Find where the given text appears and provide that cell's center as (X, Y) coordinate. 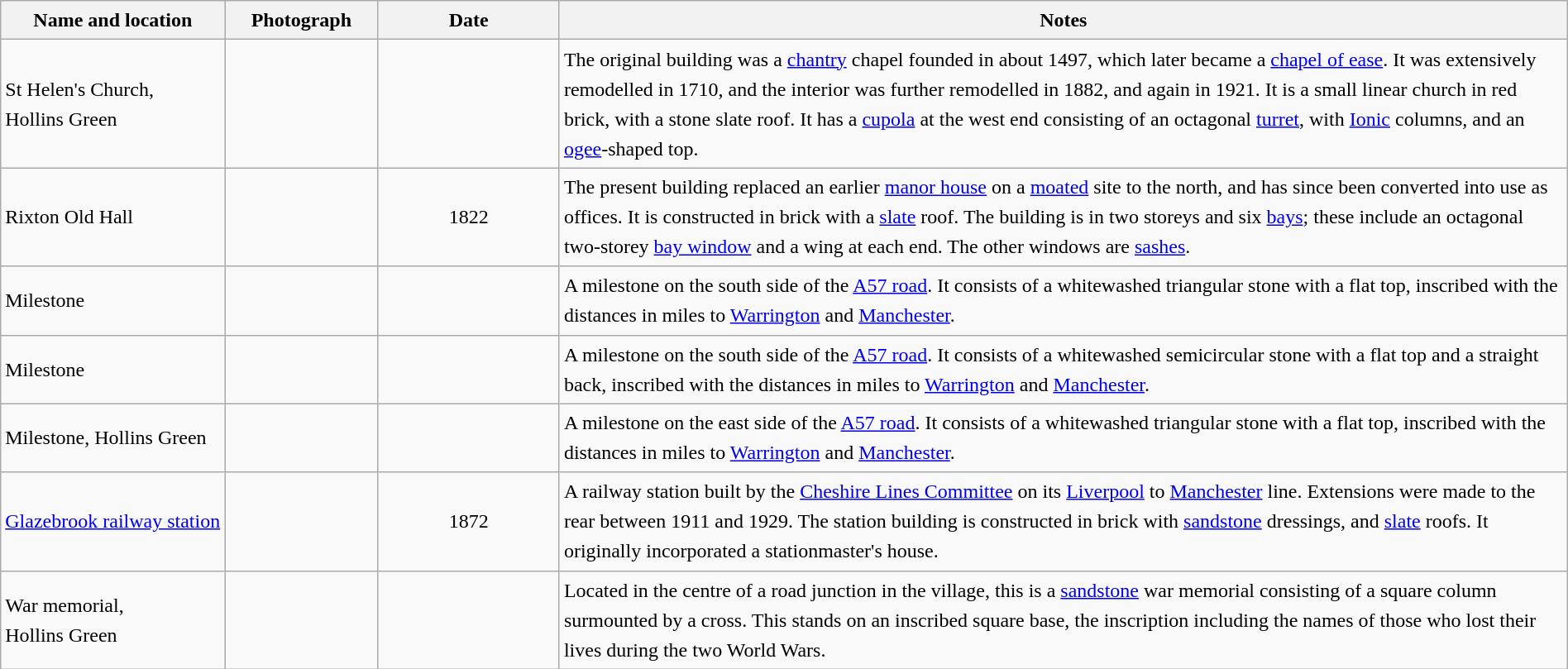
1872 (468, 521)
War memorial,Hollins Green (112, 620)
Milestone, Hollins Green (112, 438)
Photograph (301, 20)
Glazebrook railway station (112, 521)
Notes (1064, 20)
Date (468, 20)
St Helen's Church,Hollins Green (112, 104)
1822 (468, 217)
Name and location (112, 20)
Rixton Old Hall (112, 217)
